Return (x, y) of the center of cell containing provided text 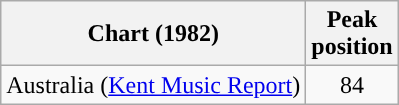
Chart (1982) (154, 34)
Peakposition (352, 34)
Australia (Kent Music Report) (154, 85)
84 (352, 85)
